Detect which cell encompasses the target text, then output its [x, y] center coordinate. 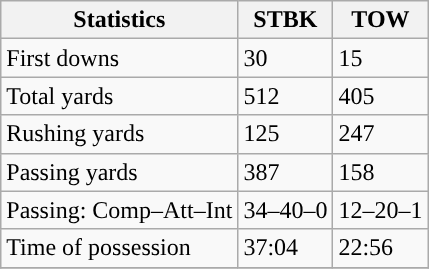
247 [380, 134]
First downs [120, 58]
405 [380, 96]
Rushing yards [120, 134]
15 [380, 58]
387 [286, 172]
12–20–1 [380, 210]
37:04 [286, 248]
Time of possession [120, 248]
512 [286, 96]
Statistics [120, 20]
Total yards [120, 96]
125 [286, 134]
Passing yards [120, 172]
30 [286, 58]
TOW [380, 20]
Passing: Comp–Att–Int [120, 210]
158 [380, 172]
22:56 [380, 248]
34–40–0 [286, 210]
STBK [286, 20]
